Output the (X, Y) coordinate of the center of the cell containing the given text.  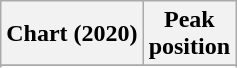
Chart (2020) (72, 34)
Peakposition (189, 34)
